Search for the cell housing the specified text and yield its [X, Y] center coordinate. 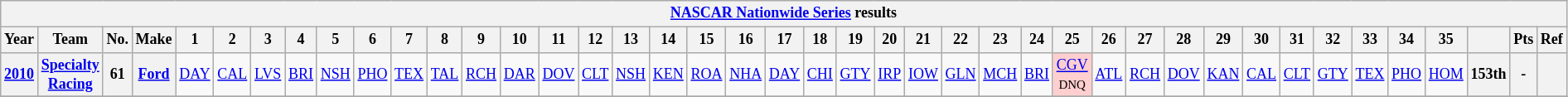
2010 [20, 75]
30 [1261, 40]
- [1523, 75]
CHI [820, 75]
61 [118, 75]
28 [1183, 40]
NHA [746, 75]
KAN [1223, 75]
TAL [444, 75]
2 [232, 40]
NASCAR Nationwide Series results [784, 13]
3 [269, 40]
34 [1407, 40]
16 [746, 40]
Year [20, 40]
26 [1109, 40]
Make [154, 40]
24 [1038, 40]
8 [444, 40]
14 [668, 40]
KEN [668, 75]
9 [482, 40]
35 [1445, 40]
32 [1333, 40]
31 [1296, 40]
25 [1072, 40]
6 [373, 40]
IRP [890, 75]
5 [335, 40]
CGVDNQ [1072, 75]
29 [1223, 40]
27 [1145, 40]
12 [595, 40]
11 [559, 40]
19 [855, 40]
ROA [706, 75]
HOM [1445, 75]
Specialty Racing [70, 75]
IOW [923, 75]
No. [118, 40]
15 [706, 40]
10 [519, 40]
22 [961, 40]
MCH [1000, 75]
Team [70, 40]
23 [1000, 40]
DAR [519, 75]
GLN [961, 75]
1 [195, 40]
Pts [1523, 40]
13 [632, 40]
7 [409, 40]
153th [1488, 75]
20 [890, 40]
Ref [1551, 40]
18 [820, 40]
4 [302, 40]
ATL [1109, 75]
21 [923, 40]
17 [784, 40]
LVS [269, 75]
Ford [154, 75]
33 [1370, 40]
